Locate the cell with the specified text and output its (X, Y) center coordinate. 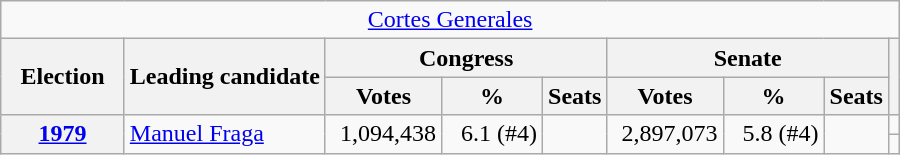
Cortes Generales (450, 20)
Manuel Fraga (224, 134)
Election (63, 77)
Leading candidate (224, 77)
Congress (466, 58)
5.8 (#4) (774, 134)
2,897,073 (665, 134)
1,094,438 (383, 134)
Senate (748, 58)
6.1 (#4) (492, 134)
1979 (63, 134)
